Extract the [x, y] coordinate from the center of the cell holding the provided text.  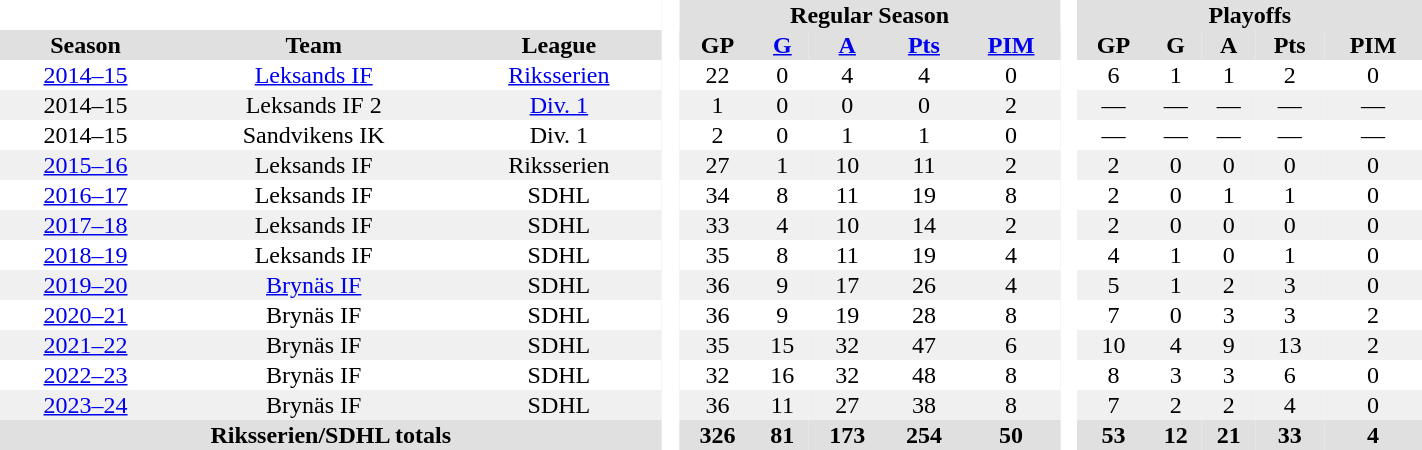
2020–21 [86, 315]
2022–23 [86, 375]
Sandvikens IK [314, 135]
38 [924, 405]
81 [782, 435]
17 [848, 285]
50 [1011, 435]
15 [782, 345]
Team [314, 45]
League [558, 45]
2015–16 [86, 165]
48 [924, 375]
26 [924, 285]
Regular Season [870, 15]
Riksserien/SDHL totals [330, 435]
13 [1290, 345]
34 [718, 195]
Playoffs [1250, 15]
2023–24 [86, 405]
21 [1228, 435]
254 [924, 435]
14 [924, 225]
2018–19 [86, 255]
2019–20 [86, 285]
5 [1114, 285]
16 [782, 375]
173 [848, 435]
2017–18 [86, 225]
28 [924, 315]
12 [1176, 435]
2016–17 [86, 195]
Leksands IF 2 [314, 105]
2021–22 [86, 345]
53 [1114, 435]
47 [924, 345]
22 [718, 75]
326 [718, 435]
Season [86, 45]
